Capture the cell that displays the provided text and extract its (x, y) central coordinate. 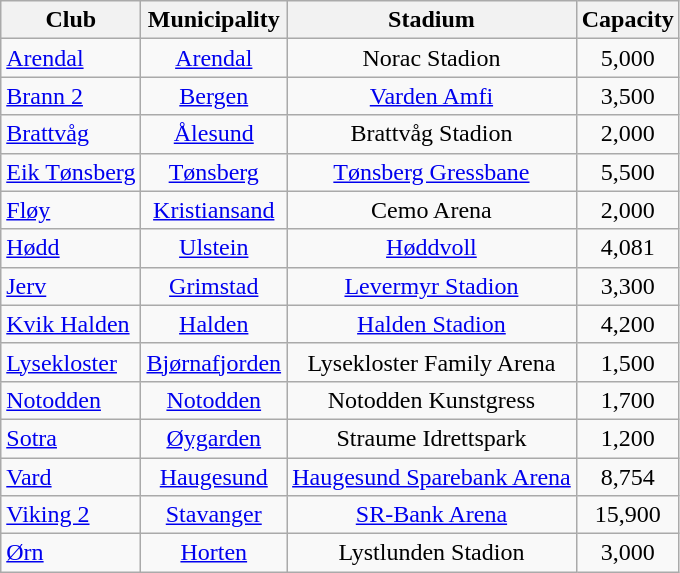
Brattvåg (71, 134)
Ålesund (214, 134)
Norac Stadion (432, 58)
Sotra (71, 438)
Øygarden (214, 438)
3,000 (628, 553)
Tønsberg Gressbane (432, 172)
Cemo Arena (432, 210)
3,300 (628, 286)
Capacity (628, 20)
3,500 (628, 96)
Viking 2 (71, 515)
1,500 (628, 362)
8,754 (628, 477)
Kvik Halden (71, 324)
Halden Stadion (432, 324)
Brann 2 (71, 96)
Halden (214, 324)
Grimstad (214, 286)
Ulstein (214, 248)
Jerv (71, 286)
Vard (71, 477)
Club (71, 20)
Haugesund (214, 477)
5,500 (628, 172)
Fløy (71, 210)
Municipality (214, 20)
1,700 (628, 400)
Lysekloster Family Arena (432, 362)
Notodden Kunstgress (432, 400)
Høddvoll (432, 248)
Lystlunden Stadion (432, 553)
5,000 (628, 58)
Haugesund Sparebank Arena (432, 477)
15,900 (628, 515)
Eik Tønsberg (71, 172)
Varden Amfi (432, 96)
1,200 (628, 438)
Bergen (214, 96)
Bjørnafjorden (214, 362)
Kristiansand (214, 210)
4,200 (628, 324)
Lysekloster (71, 362)
4,081 (628, 248)
Straume Idrettspark (432, 438)
Horten (214, 553)
SR-Bank Arena (432, 515)
Levermyr Stadion (432, 286)
Hødd (71, 248)
Stavanger (214, 515)
Tønsberg (214, 172)
Ørn (71, 553)
Stadium (432, 20)
Brattvåg Stadion (432, 134)
